Search for the cell housing the specified text and yield its [x, y] center coordinate. 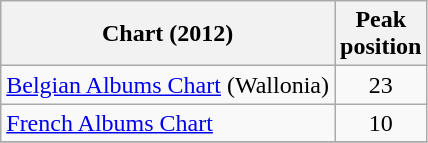
Belgian Albums Chart (Wallonia) [168, 85]
10 [380, 123]
French Albums Chart [168, 123]
23 [380, 85]
Peakposition [380, 34]
Chart (2012) [168, 34]
